Determine the [X, Y] coordinate at the center of the cell enclosing the given text.  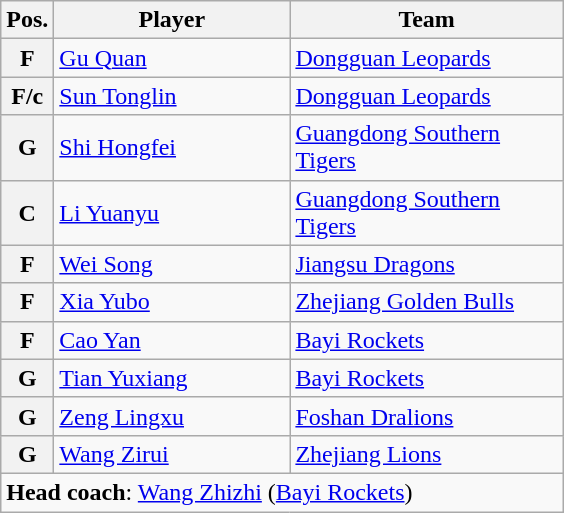
Head coach: Wang Zhizhi (Bayi Rockets) [282, 492]
Gu Quan [172, 58]
Zhejiang Golden Bulls [427, 302]
Cao Yan [172, 340]
C [28, 212]
Xia Yubo [172, 302]
F/c [28, 96]
Player [172, 20]
Sun Tonglin [172, 96]
Pos. [28, 20]
Jiangsu Dragons [427, 264]
Shi Hongfei [172, 148]
Foshan Dralions [427, 416]
Li Yuanyu [172, 212]
Zhejiang Lions [427, 454]
Team [427, 20]
Wei Song [172, 264]
Wang Zirui [172, 454]
Zeng Lingxu [172, 416]
Tian Yuxiang [172, 378]
